Output the (X, Y) coordinate of the center of the cell containing the given text.  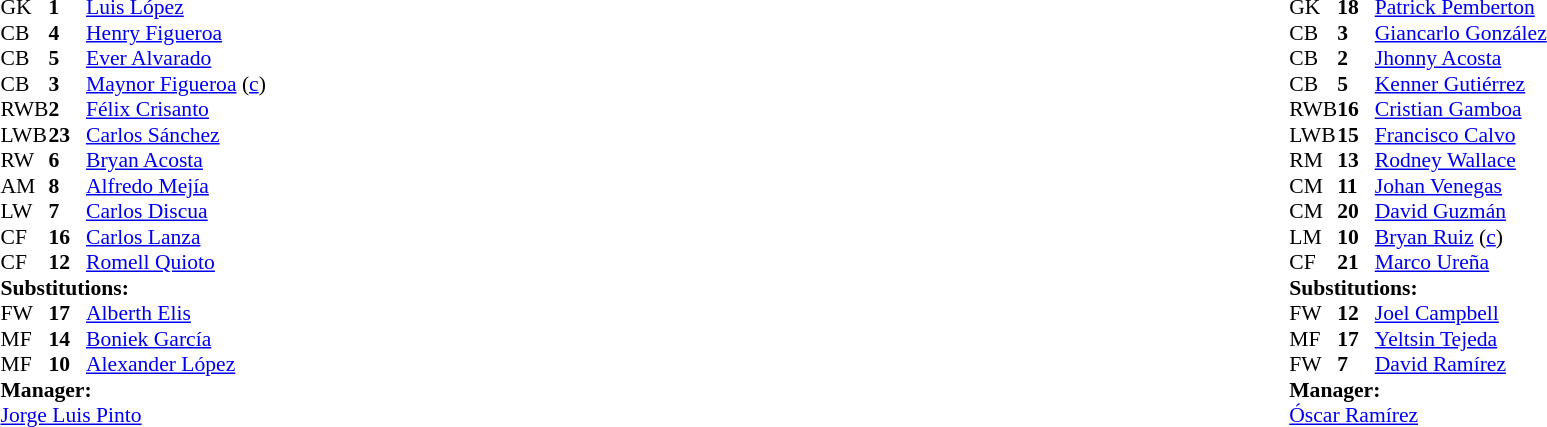
8 (67, 186)
Félix Crisanto (176, 109)
Alfredo Mejía (176, 186)
6 (67, 161)
AM (24, 186)
Rodney Wallace (1461, 161)
Romell Quioto (176, 263)
Giancarlo González (1461, 33)
Ever Alvarado (176, 59)
Francisco Calvo (1461, 135)
David Guzmán (1461, 211)
Carlos Lanza (176, 237)
20 (1356, 211)
21 (1356, 263)
Joel Campbell (1461, 313)
Bryan Acosta (176, 161)
Bryan Ruiz (c) (1461, 237)
15 (1356, 135)
Boniek García (176, 339)
RW (24, 161)
RM (1313, 161)
David Ramírez (1461, 365)
Johan Venegas (1461, 186)
Carlos Sánchez (176, 135)
14 (67, 339)
Maynor Figueroa (c) (176, 84)
Alexander López (176, 365)
4 (67, 33)
Marco Ureña (1461, 263)
Alberth Elis (176, 313)
Carlos Discua (176, 211)
11 (1356, 186)
LW (24, 211)
Cristian Gamboa (1461, 109)
Yeltsin Tejeda (1461, 339)
Kenner Gutiérrez (1461, 84)
13 (1356, 161)
LM (1313, 237)
Henry Figueroa (176, 33)
23 (67, 135)
Jhonny Acosta (1461, 59)
